Scan for the cell matching the given text and deliver its (X, Y) coordinate at center. 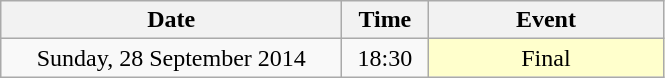
18:30 (385, 58)
Time (385, 20)
Event (546, 20)
Date (172, 20)
Final (546, 58)
Sunday, 28 September 2014 (172, 58)
